From the cell containing the given text, extract its center point as (x, y) coordinate. 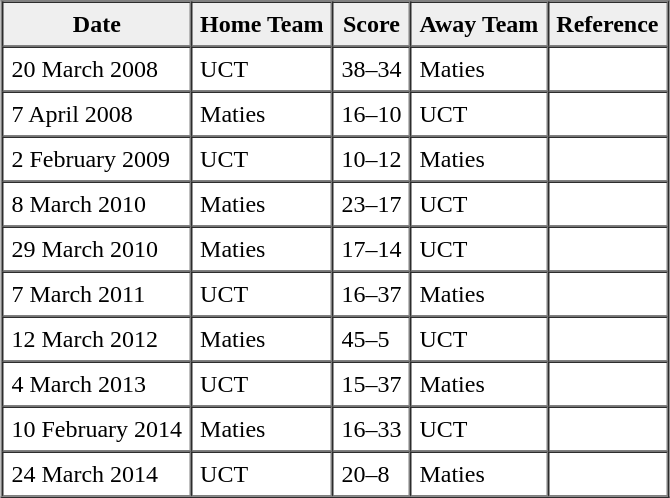
15–37 (371, 384)
16–37 (371, 294)
20–8 (371, 474)
Date (96, 24)
2 February 2009 (96, 158)
29 March 2010 (96, 248)
10 February 2014 (96, 428)
Reference (607, 24)
16–10 (371, 114)
45–5 (371, 338)
7 March 2011 (96, 294)
7 April 2008 (96, 114)
8 March 2010 (96, 204)
20 March 2008 (96, 68)
Away Team (478, 24)
4 March 2013 (96, 384)
17–14 (371, 248)
Score (371, 24)
24 March 2014 (96, 474)
16–33 (371, 428)
23–17 (371, 204)
10–12 (371, 158)
38–34 (371, 68)
12 March 2012 (96, 338)
Home Team (262, 24)
